Pinpoint the cell where the given text exists, returning its [x, y] midpoint coordinate. 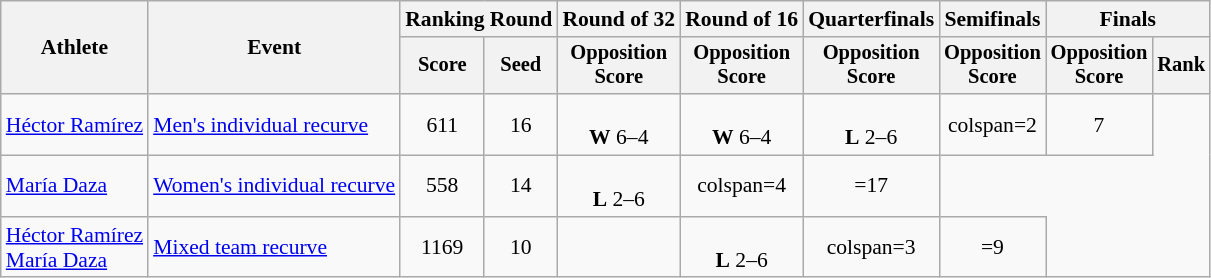
Mixed team recurve [274, 248]
Women's individual recurve [274, 186]
558 [442, 186]
colspan=2 [992, 124]
Ranking Round [478, 19]
Quarterfinals [871, 19]
10 [520, 248]
Héctor RamírezMaría Daza [74, 248]
Score [442, 66]
Finals [1128, 19]
Semifinals [992, 19]
Round of 32 [618, 19]
1169 [442, 248]
=17 [871, 186]
Athlete [74, 48]
colspan=3 [871, 248]
Men's individual recurve [274, 124]
colspan=4 [742, 186]
16 [520, 124]
Event [274, 48]
611 [442, 124]
14 [520, 186]
Rank [1181, 66]
María Daza [74, 186]
Seed [520, 66]
=9 [992, 248]
Round of 16 [742, 19]
7 [1100, 124]
Héctor Ramírez [74, 124]
